Capture the cell that displays the provided text and extract its (X, Y) central coordinate. 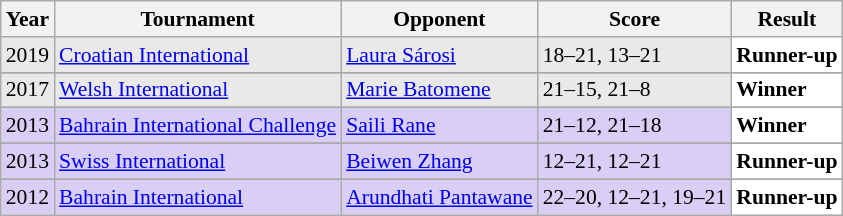
21–15, 21–8 (635, 90)
Score (635, 19)
Saili Rane (440, 126)
21–12, 21–18 (635, 126)
Beiwen Zhang (440, 162)
Welsh International (198, 90)
Tournament (198, 19)
18–21, 13–21 (635, 55)
Opponent (440, 19)
Arundhati Pantawane (440, 197)
Laura Sárosi (440, 55)
2019 (28, 55)
12–21, 12–21 (635, 162)
Swiss International (198, 162)
Croatian International (198, 55)
22–20, 12–21, 19–21 (635, 197)
Marie Batomene (440, 90)
2012 (28, 197)
Year (28, 19)
Bahrain International Challenge (198, 126)
Result (786, 19)
2017 (28, 90)
Bahrain International (198, 197)
